Extract the (X, Y) coordinate from the center of the cell holding the provided text.  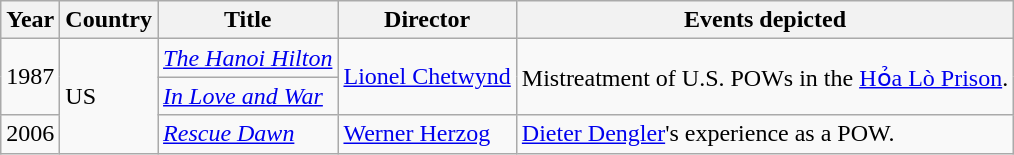
In Love and War (248, 96)
The Hanoi Hilton (248, 58)
Rescue Dawn (248, 134)
1987 (30, 77)
Year (30, 20)
Title (248, 20)
US (109, 96)
Director (427, 20)
Dieter Dengler's experience as a POW. (764, 134)
Mistreatment of U.S. POWs in the Hỏa Lò Prison. (764, 77)
Lionel Chetwynd (427, 77)
Werner Herzog (427, 134)
Events depicted (764, 20)
2006 (30, 134)
Country (109, 20)
